Extract the [X, Y] coordinate from the center of the cell holding the provided text.  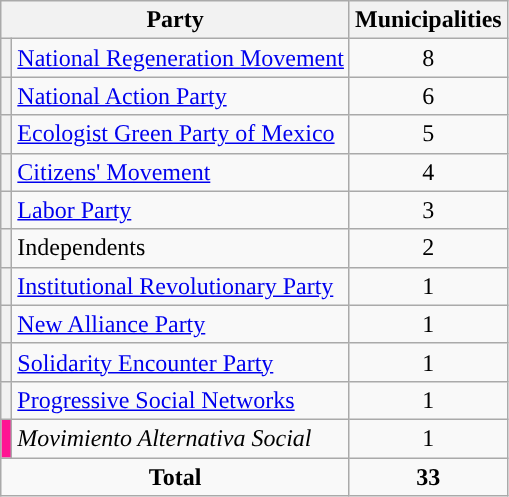
Ecologist Green Party of Mexico [181, 134]
Total [176, 477]
Labor Party [181, 210]
Party [176, 20]
Municipalities [428, 20]
National Regeneration Movement [181, 58]
5 [428, 134]
New Alliance Party [181, 324]
6 [428, 96]
Movimiento Alternativa Social [181, 438]
33 [428, 477]
2 [428, 248]
8 [428, 58]
National Action Party [181, 96]
Institutional Revolutionary Party [181, 286]
3 [428, 210]
Independents [181, 248]
Citizens' Movement [181, 172]
Progressive Social Networks [181, 400]
Solidarity Encounter Party [181, 362]
4 [428, 172]
